Provide the (x, y) coordinate of the cell's center where the given text is located.  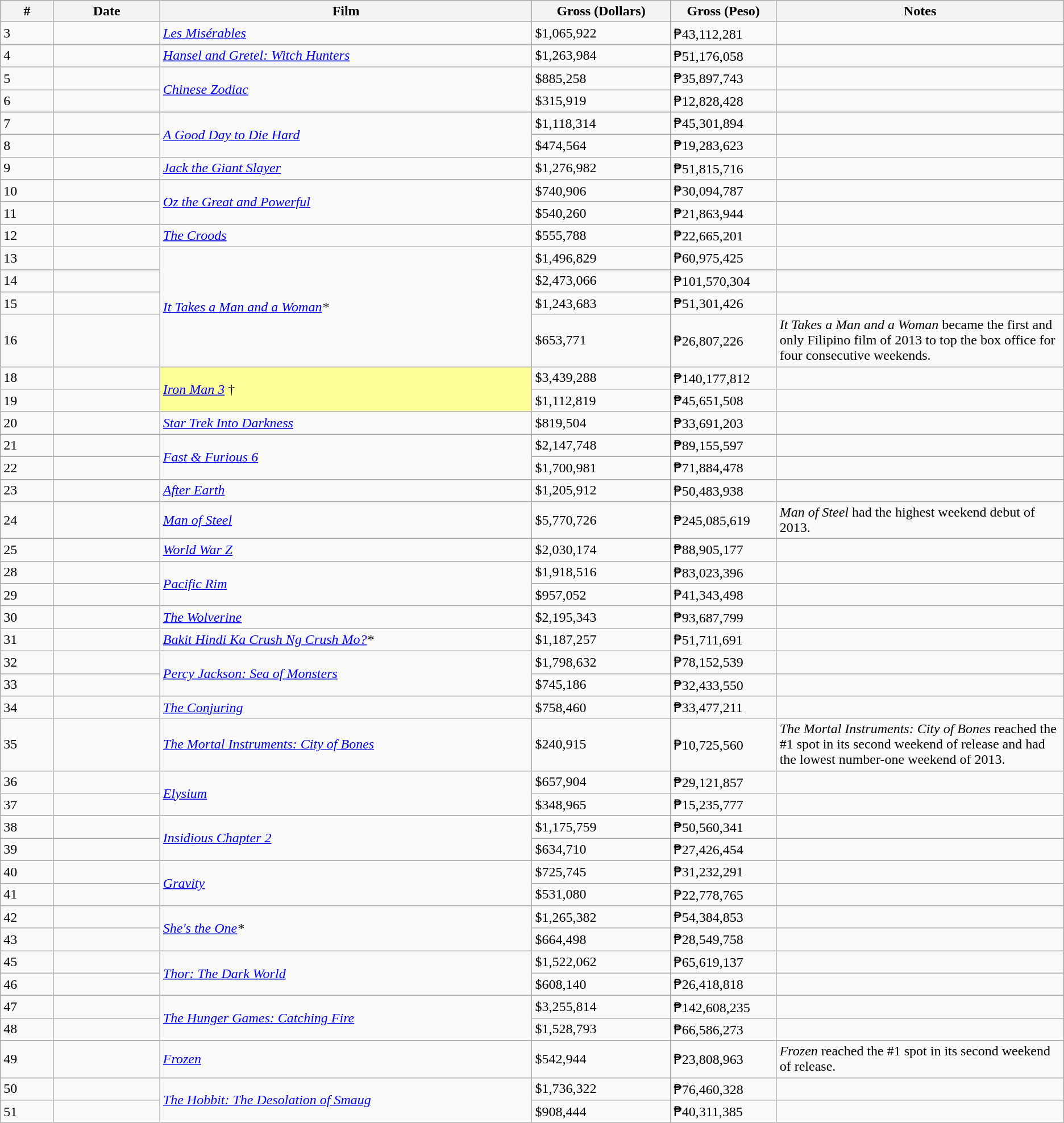
# (27, 11)
₱140,177,812 (723, 378)
Bakit Hindi Ka Crush Ng Crush Mo?* (346, 640)
₱22,778,765 (723, 895)
₱19,283,623 (723, 146)
35 (27, 744)
51 (27, 1112)
₱51,815,716 (723, 168)
$819,504 (601, 423)
42 (27, 917)
43 (27, 939)
$1,112,819 (601, 401)
She's the One* (346, 929)
$2,147,748 (601, 446)
$1,243,683 (601, 303)
$1,118,314 (601, 123)
39 (27, 850)
11 (27, 213)
Thor: The Dark World (346, 973)
38 (27, 827)
31 (27, 640)
₱33,477,211 (723, 708)
8 (27, 146)
23 (27, 490)
$2,473,066 (601, 281)
30 (27, 617)
Film (346, 11)
It Takes a Man and a Woman became the first and only Filipino film of 2013 to top the box office for four consecutive weekends. (920, 340)
3 (27, 34)
$758,460 (601, 708)
₱51,176,058 (723, 56)
₱78,152,539 (723, 662)
₱66,586,273 (723, 1029)
$5,770,726 (601, 521)
5 (27, 78)
40 (27, 872)
37 (27, 805)
32 (27, 662)
₱33,691,203 (723, 423)
₱23,808,963 (723, 1059)
₱45,301,894 (723, 123)
₱50,560,341 (723, 827)
₱21,863,944 (723, 213)
$653,771 (601, 340)
₱101,570,304 (723, 281)
$725,745 (601, 872)
₱93,687,799 (723, 617)
7 (27, 123)
₱32,433,550 (723, 685)
₱43,112,281 (723, 34)
28 (27, 572)
49 (27, 1059)
₱28,549,758 (723, 939)
₱45,651,508 (723, 401)
29 (27, 595)
50 (27, 1089)
$531,080 (601, 895)
34 (27, 708)
The Hunger Games: Catching Fire (346, 1018)
₱10,725,560 (723, 744)
19 (27, 401)
$1,528,793 (601, 1029)
₱51,711,691 (723, 640)
$957,052 (601, 595)
₱41,343,498 (723, 595)
Chinese Zodiac (346, 90)
The Croods (346, 236)
$315,919 (601, 101)
₱83,023,396 (723, 572)
$555,788 (601, 236)
10 (27, 191)
46 (27, 984)
₱88,905,177 (723, 550)
13 (27, 258)
18 (27, 378)
$1,798,632 (601, 662)
12 (27, 236)
Star Trek Into Darkness (346, 423)
Gross (Peso) (723, 11)
$1,263,984 (601, 56)
$1,175,759 (601, 827)
$2,030,174 (601, 550)
The Wolverine (346, 617)
The Mortal Instruments: City of Bones reached the #1 spot in its second weekend of release and had the lowest number-one weekend of 2013. (920, 744)
$348,965 (601, 805)
36 (27, 782)
$664,498 (601, 939)
$474,564 (601, 146)
6 (27, 101)
$740,906 (601, 191)
$908,444 (601, 1112)
₱26,418,818 (723, 984)
$3,255,814 (601, 1007)
₱29,121,857 (723, 782)
$1,265,382 (601, 917)
20 (27, 423)
Iron Man 3 † (346, 389)
World War Z (346, 550)
₱76,460,328 (723, 1089)
Man of Steel (346, 521)
Man of Steel had the highest weekend debut of 2013. (920, 521)
Date (107, 11)
Pacific Rim (346, 583)
₱35,897,743 (723, 78)
$657,904 (601, 782)
25 (27, 550)
₱27,426,454 (723, 850)
Elysium (346, 793)
Oz the Great and Powerful (346, 202)
$1,276,982 (601, 168)
22 (27, 468)
$240,915 (601, 744)
Frozen reached the #1 spot in its second weekend of release. (920, 1059)
₱30,094,787 (723, 191)
After Earth (346, 490)
Fast & Furious 6 (346, 457)
Les Misérables (346, 34)
24 (27, 521)
33 (27, 685)
41 (27, 895)
$540,260 (601, 213)
15 (27, 303)
$1,918,516 (601, 572)
$3,439,288 (601, 378)
4 (27, 56)
₱15,235,777 (723, 805)
21 (27, 446)
47 (27, 1007)
It Takes a Man and a Woman* (346, 307)
$1,700,981 (601, 468)
$1,522,062 (601, 962)
$608,140 (601, 984)
The Mortal Instruments: City of Bones (346, 744)
₱60,975,425 (723, 258)
Frozen (346, 1059)
₱54,384,853 (723, 917)
₱40,311,385 (723, 1112)
₱31,232,291 (723, 872)
$2,195,343 (601, 617)
₱65,619,137 (723, 962)
₱26,807,226 (723, 340)
Gross (Dollars) (601, 11)
9 (27, 168)
48 (27, 1029)
₱22,665,201 (723, 236)
₱71,884,478 (723, 468)
Gravity (346, 883)
$542,944 (601, 1059)
$1,065,922 (601, 34)
$1,205,912 (601, 490)
$1,496,829 (601, 258)
45 (27, 962)
Hansel and Gretel: Witch Hunters (346, 56)
14 (27, 281)
Jack the Giant Slayer (346, 168)
₱12,828,428 (723, 101)
₱89,155,597 (723, 446)
$885,258 (601, 78)
Notes (920, 11)
A Good Day to Die Hard (346, 134)
Insidious Chapter 2 (346, 838)
The Conjuring (346, 708)
₱51,301,426 (723, 303)
₱50,483,938 (723, 490)
$634,710 (601, 850)
₱142,608,235 (723, 1007)
$1,187,257 (601, 640)
Percy Jackson: Sea of Monsters (346, 673)
$745,186 (601, 685)
₱245,085,619 (723, 521)
16 (27, 340)
$1,736,322 (601, 1089)
The Hobbit: The Desolation of Smaug (346, 1100)
